Locate the cell with the specified text and output its (x, y) center coordinate. 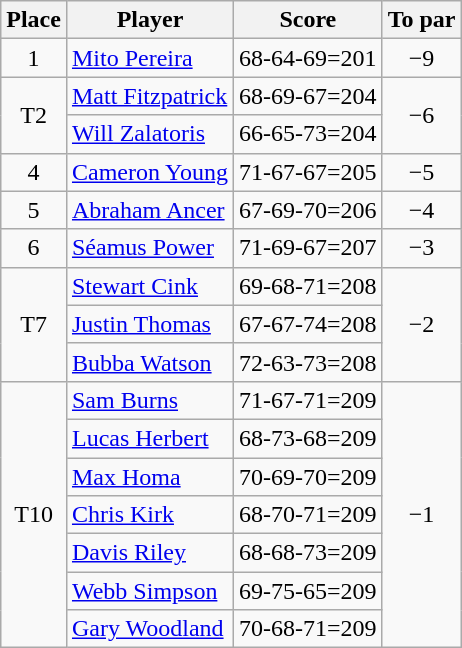
Matt Fitzpatrick (150, 96)
66-65-73=204 (308, 134)
Sam Burns (150, 400)
To par (422, 20)
T2 (34, 115)
−6 (422, 115)
Bubba Watson (150, 362)
69-68-71=208 (308, 286)
68-69-67=204 (308, 96)
1 (34, 58)
Davis Riley (150, 553)
68-73-68=209 (308, 438)
Chris Kirk (150, 515)
Max Homa (150, 477)
71-67-71=209 (308, 400)
−2 (422, 324)
71-69-67=207 (308, 248)
Cameron Young (150, 172)
67-69-70=206 (308, 210)
5 (34, 210)
Justin Thomas (150, 324)
70-68-71=209 (308, 629)
69-75-65=209 (308, 591)
Lucas Herbert (150, 438)
6 (34, 248)
72-63-73=208 (308, 362)
Score (308, 20)
T7 (34, 324)
Gary Woodland (150, 629)
−5 (422, 172)
Abraham Ancer (150, 210)
4 (34, 172)
−9 (422, 58)
−1 (422, 514)
Stewart Cink (150, 286)
71-67-67=205 (308, 172)
Will Zalatoris (150, 134)
Webb Simpson (150, 591)
T10 (34, 514)
Séamus Power (150, 248)
Mito Pereira (150, 58)
−3 (422, 248)
67-67-74=208 (308, 324)
68-64-69=201 (308, 58)
Place (34, 20)
70-69-70=209 (308, 477)
−4 (422, 210)
68-68-73=209 (308, 553)
Player (150, 20)
68-70-71=209 (308, 515)
